Output the (X, Y) coordinate of the center of the cell containing the given text.  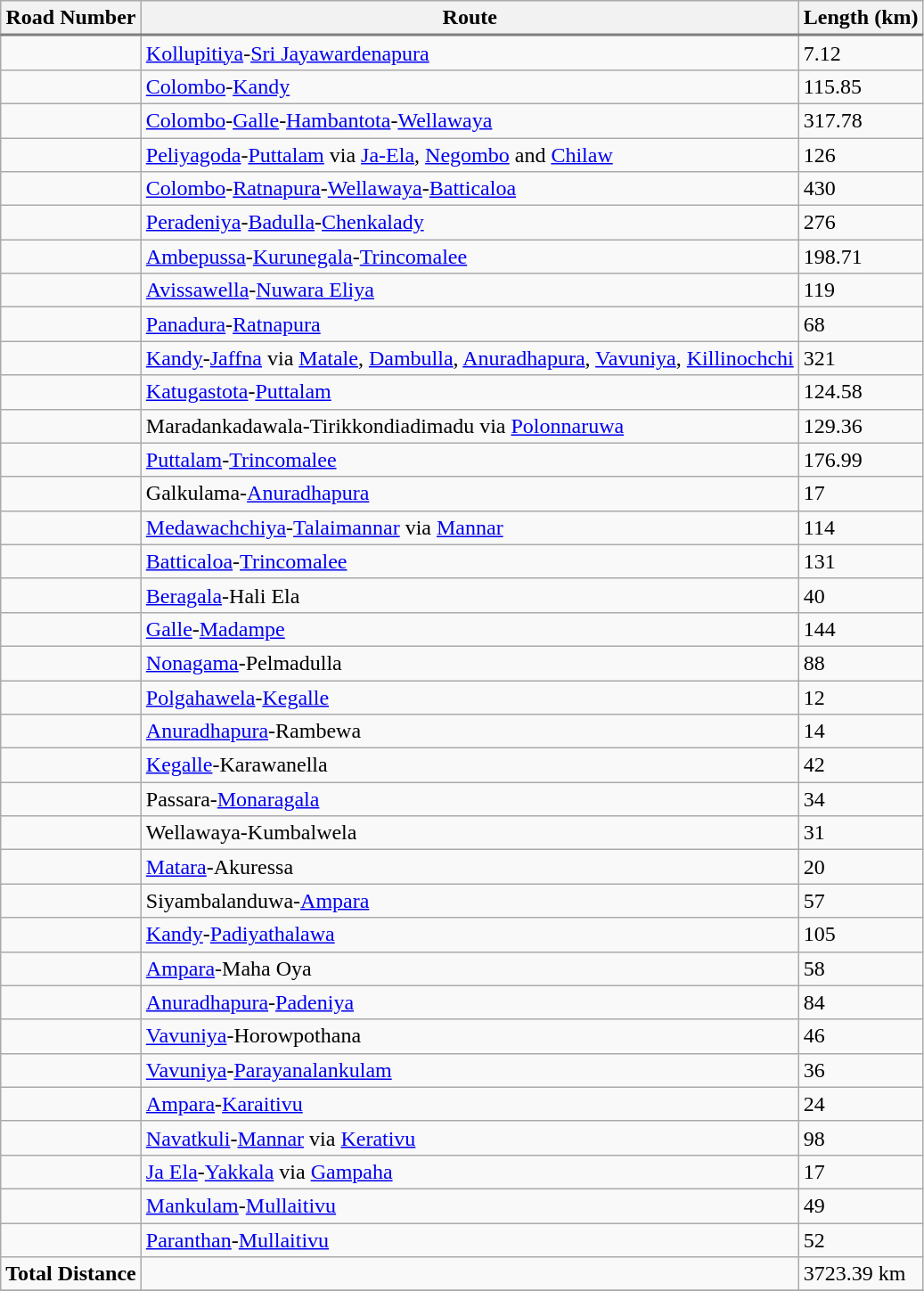
129.36 (861, 426)
Colombo-Kandy (470, 86)
57 (861, 901)
3723.39 km (861, 1274)
Mankulam-Mullaitivu (470, 1205)
Kegalle-Karawanella (470, 765)
Beragala-Hali Ela (470, 595)
144 (861, 629)
131 (861, 561)
119 (861, 290)
Ampara-Karaitivu (470, 1104)
52 (861, 1239)
Galkulama-Anuradhapura (470, 494)
Ja Ela-Yakkala via Gampaha (470, 1172)
Vavuniya-Horowpothana (470, 1036)
124.58 (861, 392)
Batticaloa-Trincomalee (470, 561)
49 (861, 1205)
Route (470, 18)
Medawachchiya-Talaimannar via Mannar (470, 527)
68 (861, 324)
Vavuniya-Parayanalankulam (470, 1070)
Navatkuli-Mannar via Kerativu (470, 1138)
Road Number (71, 18)
20 (861, 867)
317.78 (861, 120)
7.12 (861, 53)
42 (861, 765)
84 (861, 1002)
12 (861, 698)
Kollupitiya-Sri Jayawardenapura (470, 53)
Kandy-Padiyathalawa (470, 935)
Matara-Akuressa (470, 867)
Avissawella-Nuwara Eliya (470, 290)
88 (861, 663)
Anuradhapura-Padeniya (470, 1002)
Anuradhapura-Rambewa (470, 731)
198.71 (861, 257)
Katugastota-Puttalam (470, 392)
Passara-Monaragala (470, 799)
Panadura-Ratnapura (470, 324)
Ambepussa-Kurunegala-Trincomalee (470, 257)
Total Distance (71, 1274)
Nonagama-Pelmadulla (470, 663)
98 (861, 1138)
Colombo-Galle-Hambantota-Wellawaya (470, 120)
105 (861, 935)
24 (861, 1104)
34 (861, 799)
Maradankadawala-Tirikkondiadimadu via Polonnaruwa (470, 426)
Wellawaya-Kumbalwela (470, 833)
321 (861, 358)
46 (861, 1036)
126 (861, 154)
115.85 (861, 86)
40 (861, 595)
Peradeniya-Badulla-Chenkalady (470, 223)
Paranthan-Mullaitivu (470, 1239)
36 (861, 1070)
Peliyagoda-Puttalam via Ja-Ela, Negombo and Chilaw (470, 154)
Puttalam-Trincomalee (470, 460)
14 (861, 731)
Siyambalanduwa-Ampara (470, 901)
114 (861, 527)
430 (861, 189)
276 (861, 223)
31 (861, 833)
Length (km) (861, 18)
Ampara-Maha Oya (470, 968)
58 (861, 968)
Galle-Madampe (470, 629)
Colombo-Ratnapura-Wellawaya-Batticaloa (470, 189)
176.99 (861, 460)
Polgahawela-Kegalle (470, 698)
Kandy-Jaffna via Matale, Dambulla, Anuradhapura, Vavuniya, Killinochchi (470, 358)
